Pinpoint the cell where the given text exists, returning its (X, Y) midpoint coordinate. 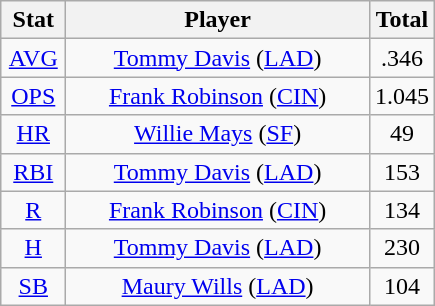
H (34, 248)
104 (402, 286)
153 (402, 172)
Stat (34, 20)
HR (34, 134)
1.045 (402, 96)
Willie Mays (SF) (218, 134)
Total (402, 20)
.346 (402, 58)
AVG (34, 58)
Player (218, 20)
49 (402, 134)
230 (402, 248)
RBI (34, 172)
134 (402, 210)
SB (34, 286)
Maury Wills (LAD) (218, 286)
OPS (34, 96)
R (34, 210)
